Identify which cell holds the provided text, then report its [x, y] central coordinate. 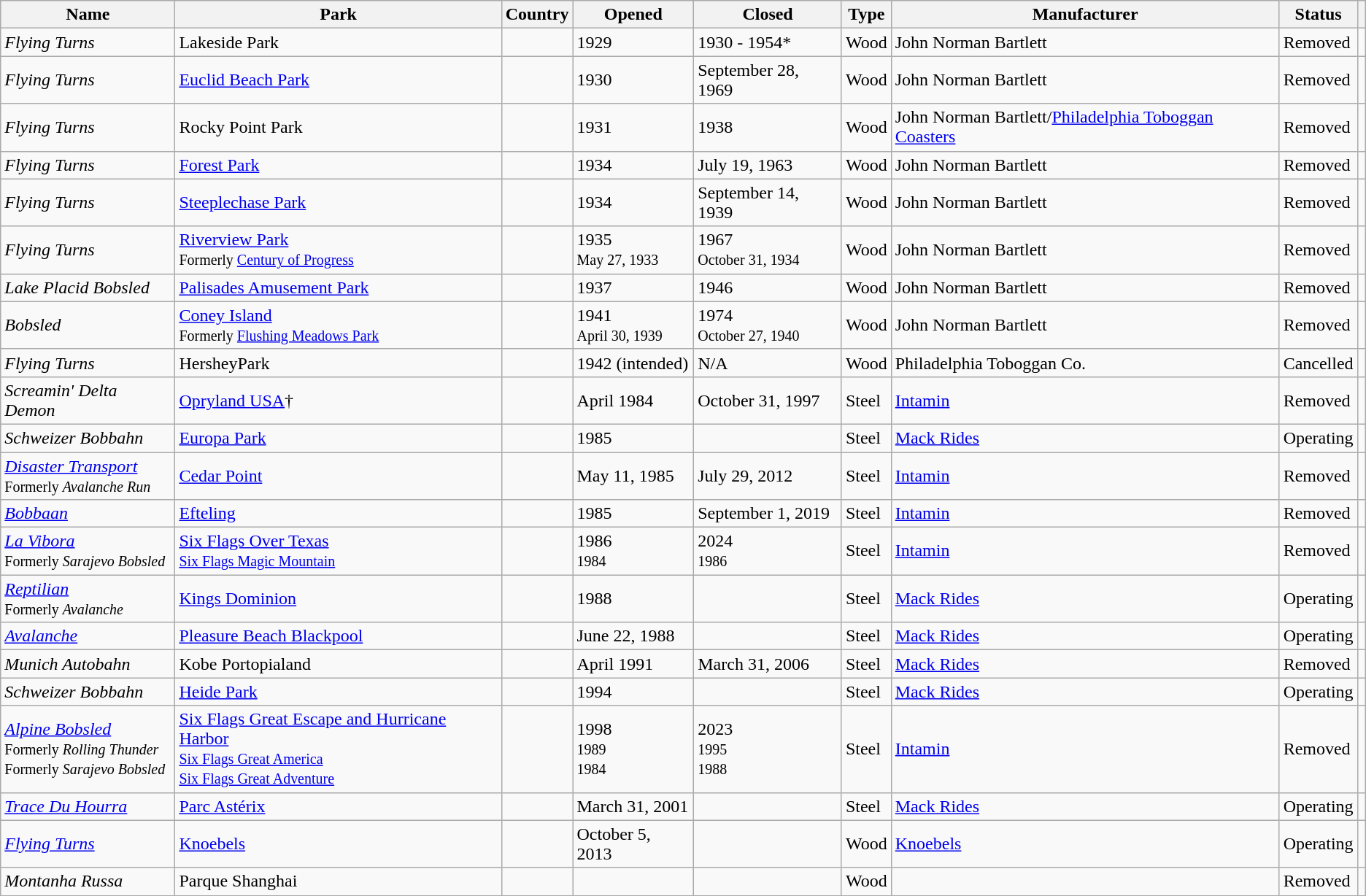
Park [339, 15]
199819891984 [633, 749]
John Norman Bartlett/Philadelphia Toboggan Coasters [1085, 127]
June 22, 1988 [633, 636]
Opened [633, 15]
1930 [633, 80]
July 29, 2012 [768, 476]
Pleasure Beach Blackpool [339, 636]
Steeplechase Park [339, 203]
Kings Dominion [339, 598]
1974October 27, 1940 [768, 325]
Trace Du Hourra [88, 806]
Euclid Beach Park [339, 80]
Opryland USA† [339, 400]
Country [537, 15]
1946 [768, 287]
April 1991 [633, 664]
September 14, 1939 [768, 203]
March 31, 2001 [633, 806]
1930 - 1954* [768, 42]
Lakeside Park [339, 42]
Parc Astérix [339, 806]
Closed [768, 15]
20241986 [768, 552]
1967October 31, 1934 [768, 250]
2023 1995 1988 [768, 749]
1935May 27, 1933 [633, 250]
Screamin' Delta Demon [88, 400]
1938 [768, 127]
N/A [768, 363]
July 19, 1963 [768, 165]
September 1, 2019 [768, 514]
Six Flags Great Escape and Hurricane HarborSix Flags Great AmericaSix Flags Great Adventure [339, 749]
Type [866, 15]
Parque Shanghai [339, 881]
1941April 30, 1939 [633, 325]
Munich Autobahn [88, 664]
Status [1318, 15]
La ViboraFormerly Sarajevo Bobsled [88, 552]
September 28, 1969 [768, 80]
1929 [633, 42]
Manufacturer [1085, 15]
Bobbaan [88, 514]
Cancelled [1318, 363]
Alpine BobsledFormerly Rolling ThunderFormerly Sarajevo Bobsled [88, 749]
19861984 [633, 552]
1988 [633, 598]
Disaster TransportFormerly Avalanche Run [88, 476]
Bobsled [88, 325]
Forest Park [339, 165]
Rocky Point Park [339, 127]
Europa Park [339, 438]
1994 [633, 692]
Palisades Amusement Park [339, 287]
Heide Park [339, 692]
October 5, 2013 [633, 843]
1942 (intended) [633, 363]
March 31, 2006 [768, 664]
Montanha Russa [88, 881]
1937 [633, 287]
1931 [633, 127]
ReptilianFormerly Avalanche [88, 598]
Coney IslandFormerly Flushing Meadows Park [339, 325]
October 31, 1997 [768, 400]
Avalanche [88, 636]
Philadelphia Toboggan Co. [1085, 363]
Cedar Point [339, 476]
Riverview ParkFormerly Century of Progress [339, 250]
April 1984 [633, 400]
HersheyPark [339, 363]
Lake Placid Bobsled [88, 287]
May 11, 1985 [633, 476]
Efteling [339, 514]
Name [88, 15]
Six Flags Over TexasSix Flags Magic Mountain [339, 552]
Kobe Portopialand [339, 664]
